Locate the cell with the specified text and output its (x, y) center coordinate. 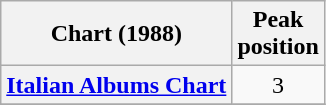
Peakposition (278, 34)
Chart (1988) (116, 34)
3 (278, 85)
Italian Albums Chart (116, 85)
